From the cell containing the given text, extract its center point as [x, y] coordinate. 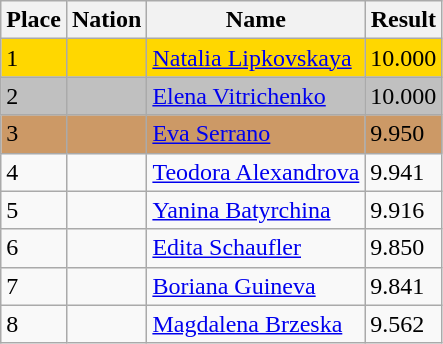
Result [404, 20]
Magdalena Brzeska [256, 324]
9.941 [404, 172]
9.916 [404, 210]
Teodora Alexandrova [256, 172]
Nation [106, 20]
1 [34, 58]
5 [34, 210]
8 [34, 324]
Edita Schaufler [256, 248]
9.841 [404, 286]
2 [34, 96]
Yanina Batyrchina [256, 210]
9.562 [404, 324]
4 [34, 172]
Eva Serrano [256, 134]
7 [34, 286]
Natalia Lipkovskaya [256, 58]
9.950 [404, 134]
Name [256, 20]
Boriana Guineva [256, 286]
Place [34, 20]
6 [34, 248]
3 [34, 134]
Elena Vitrichenko [256, 96]
9.850 [404, 248]
